Determine the (X, Y) coordinate at the center of the cell enclosing the given text.  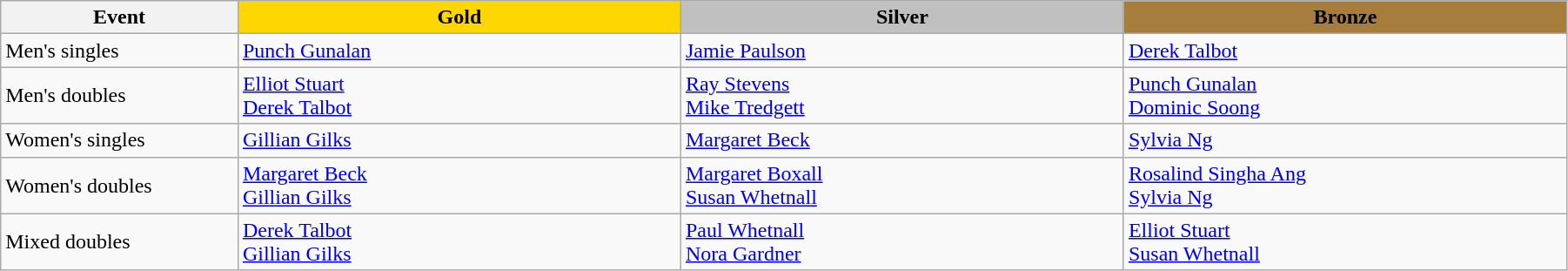
Margaret Beck (901, 140)
Women's doubles (120, 185)
Mixed doubles (120, 242)
Men's doubles (120, 96)
Ray Stevens Mike Tredgett (901, 96)
Derek Talbot Gillian Gilks (459, 242)
Elliot Stuart Susan Whetnall (1345, 242)
Punch Gunalan Dominic Soong (1345, 96)
Gillian Gilks (459, 140)
Elliot Stuart Derek Talbot (459, 96)
Men's singles (120, 51)
Women's singles (120, 140)
Event (120, 17)
Margaret Boxall Susan Whetnall (901, 185)
Bronze (1345, 17)
Punch Gunalan (459, 51)
Rosalind Singha Ang Sylvia Ng (1345, 185)
Gold (459, 17)
Margaret Beck Gillian Gilks (459, 185)
Sylvia Ng (1345, 140)
Silver (901, 17)
Jamie Paulson (901, 51)
Derek Talbot (1345, 51)
Paul Whetnall Nora Gardner (901, 242)
